Identify which cell holds the provided text, then report its (X, Y) central coordinate. 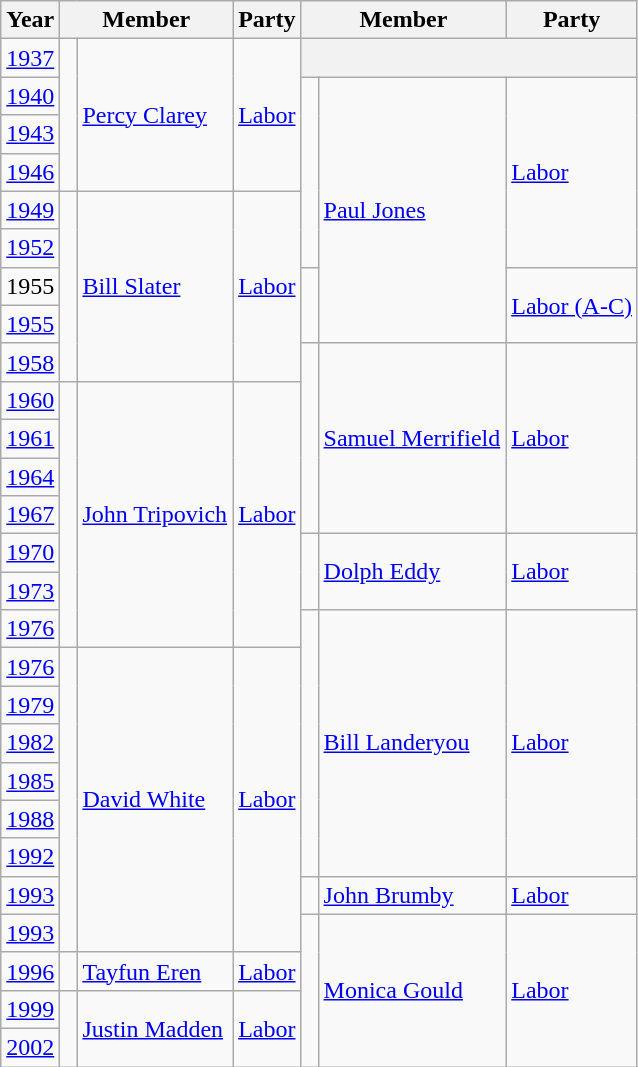
1964 (30, 477)
John Brumby (412, 895)
Samuel Merrifield (412, 438)
Bill Slater (155, 286)
Tayfun Eren (155, 971)
Percy Clarey (155, 115)
1952 (30, 248)
Year (30, 20)
1937 (30, 58)
1992 (30, 857)
Labor (A-C) (572, 305)
1960 (30, 400)
Paul Jones (412, 210)
1999 (30, 1009)
1985 (30, 781)
1996 (30, 971)
1982 (30, 743)
1988 (30, 819)
1946 (30, 172)
1970 (30, 553)
Justin Madden (155, 1028)
1958 (30, 362)
Monica Gould (412, 990)
2002 (30, 1047)
1967 (30, 515)
Bill Landeryou (412, 743)
1961 (30, 438)
1940 (30, 96)
1949 (30, 210)
John Tripovich (155, 514)
Dolph Eddy (412, 572)
1943 (30, 134)
David White (155, 800)
1973 (30, 591)
1979 (30, 705)
